Detect which cell encompasses the target text, then output its (x, y) center coordinate. 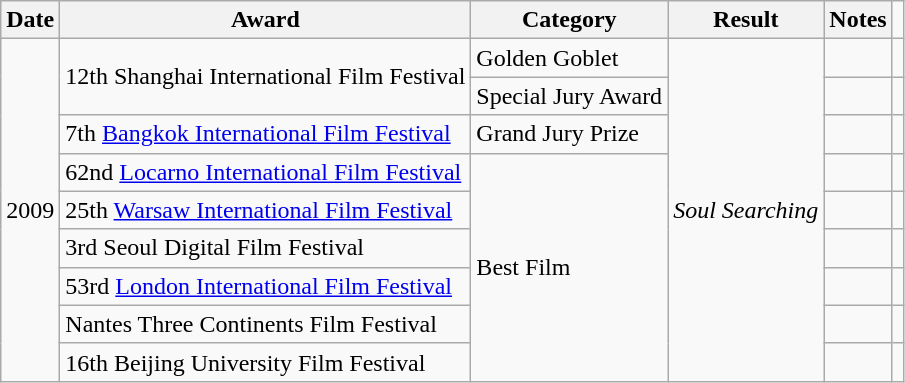
Soul Searching (746, 210)
Special Jury Award (570, 96)
53rd London International Film Festival (266, 286)
25th Warsaw International Film Festival (266, 210)
Category (570, 20)
7th Bangkok International Film Festival (266, 134)
62nd Locarno International Film Festival (266, 172)
Grand Jury Prize (570, 134)
Golden Goblet (570, 58)
16th Beijing University Film Festival (266, 362)
Nantes Three Continents Film Festival (266, 324)
Award (266, 20)
Best Film (570, 267)
2009 (30, 210)
Result (746, 20)
12th Shanghai International Film Festival (266, 77)
Notes (858, 20)
3rd Seoul Digital Film Festival (266, 248)
Date (30, 20)
